Detect which cell encompasses the target text, then output its (x, y) center coordinate. 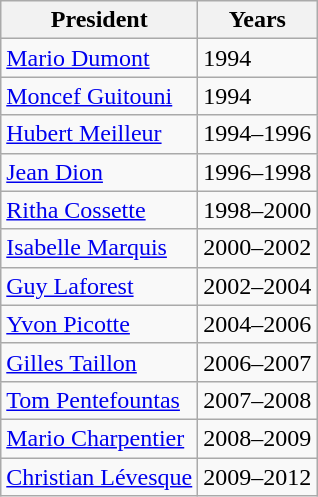
1998–2000 (258, 210)
Christian Lévesque (100, 477)
2004–2006 (258, 324)
Mario Dumont (100, 58)
Guy Laforest (100, 286)
Yvon Picotte (100, 324)
1994–1996 (258, 134)
Tom Pentefountas (100, 400)
Isabelle Marquis (100, 248)
President (100, 20)
2000–2002 (258, 248)
2008–2009 (258, 438)
2002–2004 (258, 286)
Hubert Meilleur (100, 134)
2007–2008 (258, 400)
2006–2007 (258, 362)
Moncef Guitouni (100, 96)
2009–2012 (258, 477)
Jean Dion (100, 172)
Mario Charpentier (100, 438)
Ritha Cossette (100, 210)
Gilles Taillon (100, 362)
1996–1998 (258, 172)
Years (258, 20)
